Find where the given text appears and provide that cell's center as [X, Y] coordinate. 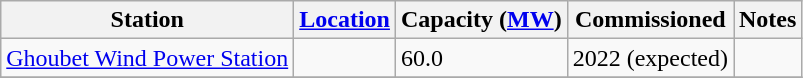
60.0 [481, 58]
2022 (expected) [650, 58]
Capacity (MW) [481, 20]
Ghoubet Wind Power Station [148, 58]
Station [148, 20]
Location [345, 20]
Commissioned [650, 20]
Notes [768, 20]
